Search for the cell housing the specified text and yield its [X, Y] center coordinate. 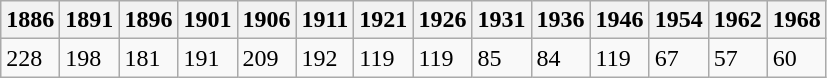
85 [502, 58]
67 [678, 58]
1901 [208, 20]
228 [30, 58]
1911 [325, 20]
198 [90, 58]
1946 [620, 20]
1954 [678, 20]
1906 [266, 20]
1891 [90, 20]
1886 [30, 20]
1968 [796, 20]
84 [560, 58]
209 [266, 58]
1896 [148, 20]
1962 [738, 20]
191 [208, 58]
1921 [384, 20]
1926 [442, 20]
1931 [502, 20]
60 [796, 58]
57 [738, 58]
1936 [560, 20]
192 [325, 58]
181 [148, 58]
